Locate the cell with the specified text and output its (x, y) center coordinate. 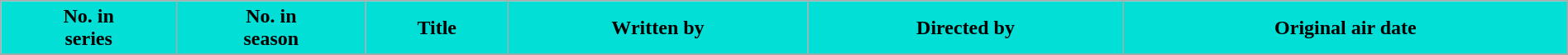
No. inseries (89, 28)
Title (437, 28)
Original air date (1345, 28)
No. inseason (271, 28)
Directed by (966, 28)
Written by (657, 28)
